Output the [X, Y] coordinate of the center of the cell containing the given text.  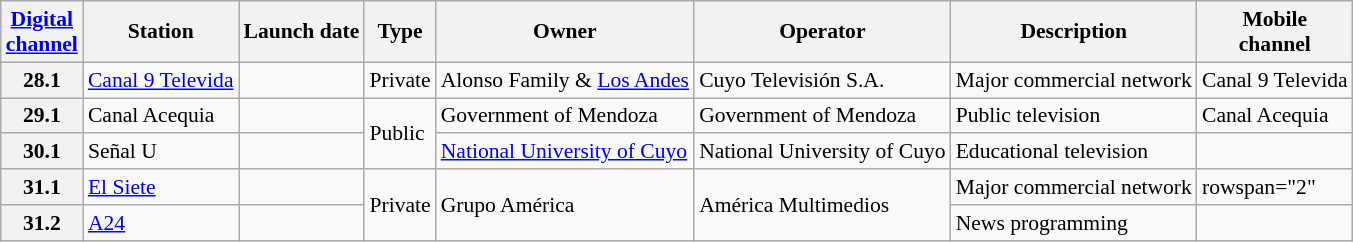
América Multimedios [822, 204]
31.1 [42, 187]
28.1 [42, 80]
Owner [565, 32]
rowspan="2" [1275, 187]
29.1 [42, 116]
Mobilechannel [1275, 32]
Cuyo Televisión S.A. [822, 80]
Public [400, 134]
Educational television [1074, 152]
Station [161, 32]
31.2 [42, 223]
Digitalchannel [42, 32]
Description [1074, 32]
Launch date [302, 32]
Operator [822, 32]
Alonso Family & Los Andes [565, 80]
30.1 [42, 152]
A24 [161, 223]
El Siete [161, 187]
Grupo América [565, 204]
Type [400, 32]
Señal U [161, 152]
Public television [1074, 116]
News programming [1074, 223]
